Scan for the cell matching the given text and deliver its [x, y] coordinate at center. 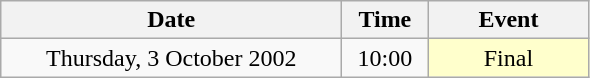
Event [508, 20]
10:00 [385, 58]
Time [385, 20]
Thursday, 3 October 2002 [172, 58]
Final [508, 58]
Date [172, 20]
